Pinpoint the cell where the given text exists, returning its [X, Y] midpoint coordinate. 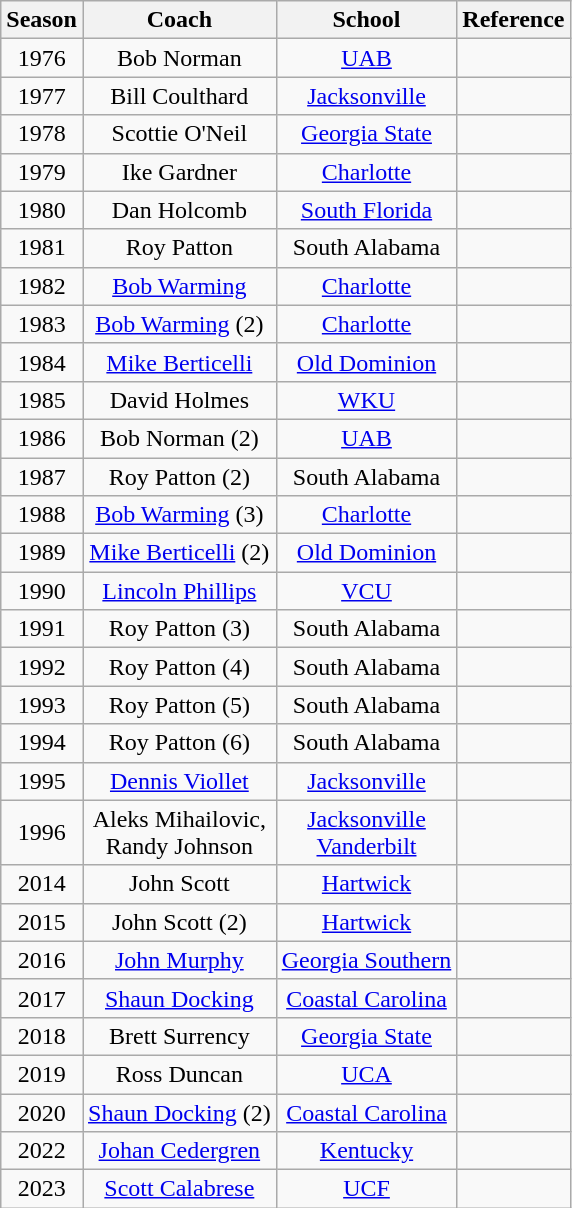
1976 [42, 58]
2018 [42, 1036]
Mike Berticelli (2) [179, 553]
Lincoln Phillips [179, 591]
2020 [42, 1113]
1979 [42, 172]
Roy Patton (3) [179, 629]
Roy Patton (5) [179, 705]
Bob Warming (3) [179, 515]
2019 [42, 1074]
2022 [42, 1151]
Dennis Viollet [179, 781]
Season [42, 20]
Roy Patton [179, 248]
Bob Warming [179, 286]
Dan Holcomb [179, 210]
1986 [42, 438]
David Holmes [179, 400]
Shaun Docking (2) [179, 1113]
1991 [42, 629]
Scott Calabrese [179, 1189]
Bob Norman (2) [179, 438]
1984 [42, 362]
Bob Warming (2) [179, 324]
1987 [42, 477]
Roy Patton (4) [179, 667]
1980 [42, 210]
John Scott [179, 884]
Reference [514, 20]
JacksonvilleVanderbilt [366, 832]
1977 [42, 96]
1995 [42, 781]
Bob Norman [179, 58]
VCU [366, 591]
Ike Gardner [179, 172]
Johan Cedergren [179, 1151]
1982 [42, 286]
South Florida [366, 210]
1985 [42, 400]
Georgia Southern [366, 960]
School [366, 20]
2014 [42, 884]
1981 [42, 248]
UCF [366, 1189]
Brett Surrency [179, 1036]
John Scott (2) [179, 922]
UCA [366, 1074]
Mike Berticelli [179, 362]
2015 [42, 922]
1990 [42, 591]
Scottie O'Neil [179, 134]
Roy Patton (6) [179, 743]
Aleks Mihailovic,Randy Johnson [179, 832]
Roy Patton (2) [179, 477]
2017 [42, 998]
Shaun Docking [179, 998]
Ross Duncan [179, 1074]
1993 [42, 705]
1992 [42, 667]
Coach [179, 20]
WKU [366, 400]
1989 [42, 553]
1988 [42, 515]
John Murphy [179, 960]
1996 [42, 832]
2016 [42, 960]
1978 [42, 134]
1983 [42, 324]
Kentucky [366, 1151]
1994 [42, 743]
Bill Coulthard [179, 96]
2023 [42, 1189]
